Scan for the cell matching the given text and deliver its (x, y) coordinate at center. 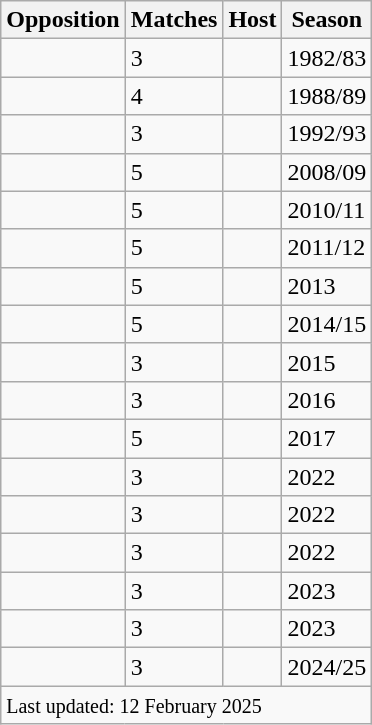
2011/12 (327, 248)
2017 (327, 438)
1988/89 (327, 96)
2008/09 (327, 172)
2024/25 (327, 667)
1982/83 (327, 58)
Season (327, 20)
2015 (327, 362)
Opposition (63, 20)
4 (174, 96)
Last updated: 12 February 2025 (186, 705)
1992/93 (327, 134)
Matches (174, 20)
2013 (327, 286)
2010/11 (327, 210)
2014/15 (327, 324)
2016 (327, 400)
Host (252, 20)
